Output the [X, Y] coordinate of the center of the cell containing the given text.  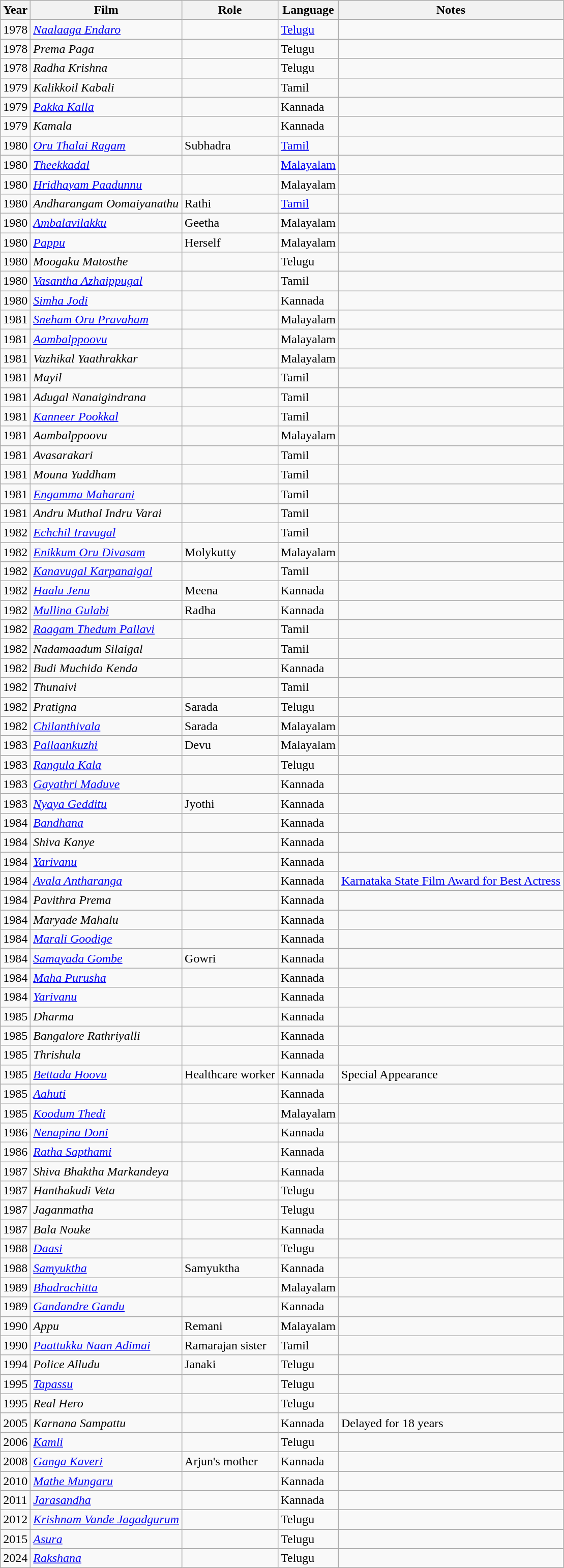
Kalikkoil Kabali [106, 87]
Chilanthivala [106, 726]
Geetha [230, 223]
Subhadra [230, 145]
Nyaya Gedditu [106, 803]
Pratigna [106, 707]
Vazhikal Yaathrakkar [106, 358]
2005 [15, 1423]
Avala Antharanga [106, 881]
Remani [230, 1326]
2008 [15, 1461]
Echchil Iravugal [106, 532]
2015 [15, 1539]
Bala Nouke [106, 1229]
Nenapina Doni [106, 1132]
Thunaivi [106, 687]
Tapassu [106, 1384]
Pallaankuzhi [106, 745]
2006 [15, 1442]
Kanavugal Karpanaigal [106, 571]
Krishnam Vande Jagadgurum [106, 1520]
Pappu [106, 243]
Rangula Kala [106, 765]
Simha Jodi [106, 300]
Rathi [230, 203]
Raagam Thedum Pallavi [106, 629]
Koodum Thedi [106, 1113]
Theekkadal [106, 165]
Bettada Hoovu [106, 1074]
Appu [106, 1326]
Year [15, 10]
Karnana Sampattu [106, 1423]
Ramarajan sister [230, 1345]
Oru Thalai Ragam [106, 145]
Gandandre Gandu [106, 1307]
Ratha Sapthami [106, 1152]
Moogaku Matosthe [106, 262]
2010 [15, 1481]
Vasantha Azhaippugal [106, 281]
Molykutty [230, 552]
Asura [106, 1539]
Bandhana [106, 823]
Kamala [106, 126]
Daasi [106, 1249]
Engamma Maharani [106, 494]
Dharma [106, 1016]
Devu [230, 745]
Shiva Kanye [106, 842]
Mouna Yuddham [106, 474]
Prema Paga [106, 49]
Police Alludu [106, 1365]
Kamli [106, 1442]
Herself [230, 243]
Mayil [106, 378]
Real Hero [106, 1403]
Andru Muthal Indru Varai [106, 513]
Naalaaga Endaro [106, 29]
Maha Purusha [106, 978]
Ganga Kaveri [106, 1461]
Hanthakudi Veta [106, 1191]
Avasarakari [106, 455]
Sneham Oru Pravaham [106, 320]
Jarasandha [106, 1500]
Paattukku Naan Adimai [106, 1345]
Radha [230, 610]
Jaganmatha [106, 1210]
Delayed for 18 years [451, 1423]
Meena [230, 591]
Jyothi [230, 803]
Notes [451, 10]
Kanneer Pookkal [106, 416]
Maryade Mahalu [106, 920]
Rakshana [106, 1558]
Healthcare worker [230, 1074]
Andharangam Oomaiyanathu [106, 203]
Gowri [230, 958]
Film [106, 10]
Mullina Gulabi [106, 610]
Shiva Bhaktha Markandeya [106, 1171]
Enikkum Oru Divasam [106, 552]
Bangalore Rathriyalli [106, 1036]
Role [230, 10]
Haalu Jenu [106, 591]
Mathe Mungaru [106, 1481]
Marali Goodige [106, 939]
Budi Muchida Kenda [106, 668]
Ambalavilakku [106, 223]
Hridhayam Paadunnu [106, 184]
Janaki [230, 1365]
1994 [15, 1365]
Special Appearance [451, 1074]
Pakka Kalla [106, 107]
Gayathri Maduve [106, 784]
Karnataka State Film Award for Best Actress [451, 881]
Language [308, 10]
Aahuti [106, 1094]
Radha Krishna [106, 68]
Arjun's mother [230, 1461]
Pavithra Prema [106, 900]
Samayada Gombe [106, 958]
Nadamaadum Silaigal [106, 649]
Bhadrachitta [106, 1287]
2012 [15, 1520]
2011 [15, 1500]
2024 [15, 1558]
Thrishula [106, 1055]
Adugal Nanaigindrana [106, 397]
